Output the [x, y] coordinate of the center of the cell containing the given text.  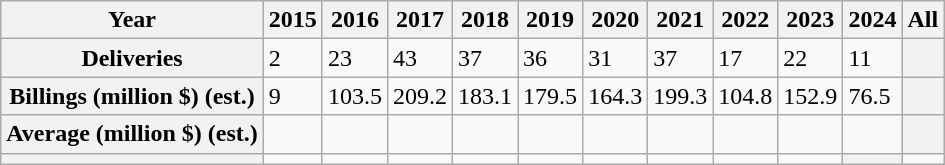
9 [292, 96]
11 [872, 58]
Average (million $) (est.) [132, 134]
104.8 [746, 96]
2024 [872, 20]
2015 [292, 20]
All [923, 20]
2017 [420, 20]
199.3 [680, 96]
152.9 [810, 96]
209.2 [420, 96]
183.1 [484, 96]
23 [354, 58]
Year [132, 20]
2018 [484, 20]
2 [292, 58]
22 [810, 58]
43 [420, 58]
2020 [616, 20]
103.5 [354, 96]
Billings (million $) (est.) [132, 96]
2023 [810, 20]
2021 [680, 20]
Deliveries [132, 58]
2019 [550, 20]
179.5 [550, 96]
76.5 [872, 96]
36 [550, 58]
2022 [746, 20]
31 [616, 58]
2016 [354, 20]
17 [746, 58]
164.3 [616, 96]
